Capture the cell that displays the provided text and extract its (X, Y) central coordinate. 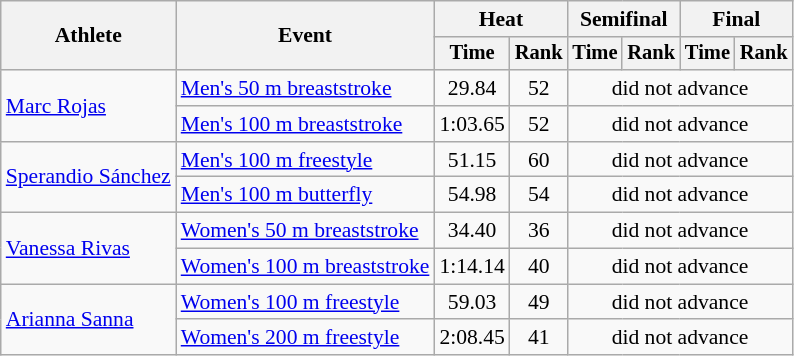
2:08.45 (472, 338)
Arianna Sanna (88, 320)
59.03 (472, 302)
Men's 100 m freestyle (306, 160)
1:14.14 (472, 267)
Vanessa Rivas (88, 248)
Sperandio Sánchez (88, 178)
Women's 50 m breaststroke (306, 231)
36 (539, 231)
40 (539, 267)
54.98 (472, 195)
Athlete (88, 36)
Women's 200 m freestyle (306, 338)
Men's 100 m breaststroke (306, 124)
Women's 100 m freestyle (306, 302)
Women's 100 m breaststroke (306, 267)
Semifinal (623, 19)
29.84 (472, 88)
Event (306, 36)
49 (539, 302)
54 (539, 195)
Men's 100 m butterfly (306, 195)
60 (539, 160)
41 (539, 338)
Heat (500, 19)
Men's 50 m breaststroke (306, 88)
Final (736, 19)
51.15 (472, 160)
1:03.65 (472, 124)
34.40 (472, 231)
Marc Rojas (88, 106)
